Find where the given text appears and provide that cell's center as (X, Y) coordinate. 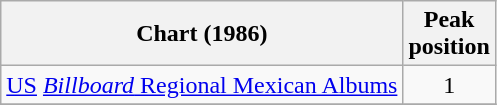
US Billboard Regional Mexican Albums (202, 85)
Chart (1986) (202, 34)
1 (449, 85)
Peakposition (449, 34)
